Find where the given text appears and provide that cell's center as [x, y] coordinate. 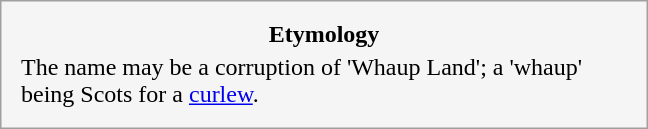
The name may be a corruption of 'Whaup Land'; a 'whaup' being Scots for a curlew. [324, 80]
Etymology [324, 35]
